Determine the [x, y] coordinate at the center of the cell enclosing the given text.  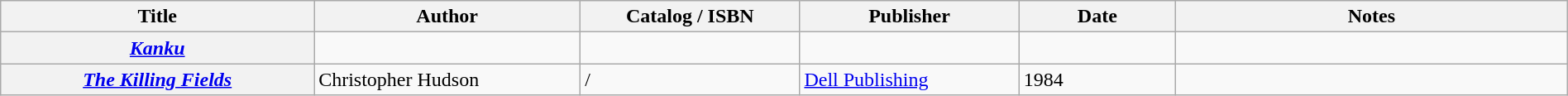
Christopher Hudson [447, 79]
Catalog / ISBN [690, 17]
Kanku [157, 48]
Title [157, 17]
Notes [1372, 17]
Date [1097, 17]
Author [447, 17]
Dell Publishing [910, 79]
/ [690, 79]
1984 [1097, 79]
The Killing Fields [157, 79]
Publisher [910, 17]
